Capture the cell that displays the provided text and extract its (x, y) central coordinate. 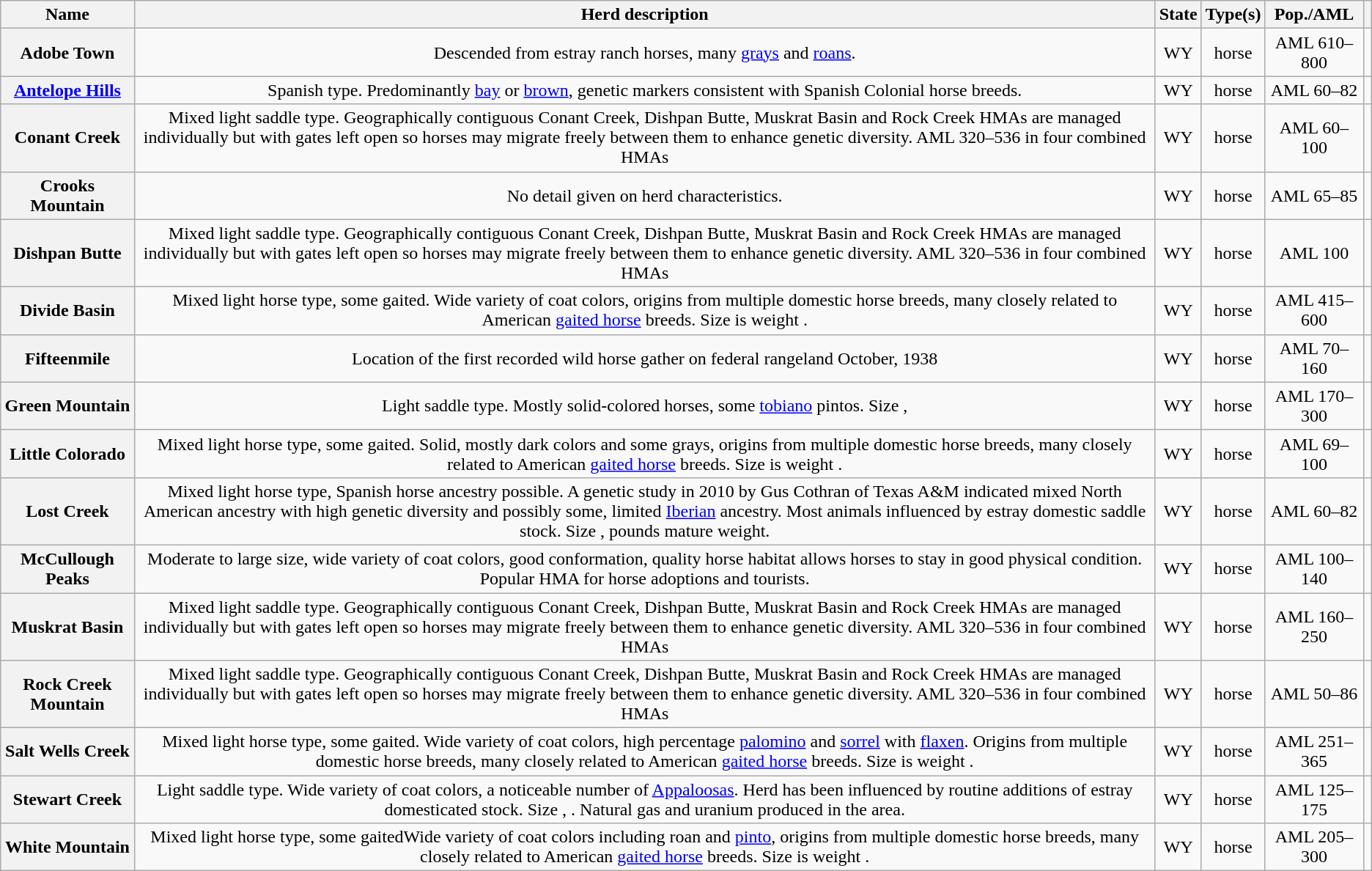
AML 170–300 (1314, 406)
AML 251–365 (1314, 752)
AML 160–250 (1314, 626)
AML 610–800 (1314, 53)
Light saddle type. Mostly solid-colored horses, some tobiano pintos. Size , (645, 406)
Divide Basin (67, 311)
White Mountain (67, 848)
No detail given on herd characteristics. (645, 195)
McCullough Peaks (67, 569)
Stewart Creek (67, 799)
Herd description (645, 15)
AML 125–175 (1314, 799)
Green Mountain (67, 406)
State (1179, 15)
Descended from estray ranch horses, many grays and roans. (645, 53)
AML 100 (1314, 253)
AML 60–100 (1314, 138)
Location of the first recorded wild horse gather on federal rangeland October, 1938 (645, 358)
Type(s) (1233, 15)
Pop./AML (1314, 15)
AML 65–85 (1314, 195)
Little Colorado (67, 453)
Spanish type. Predominantly bay or brown, genetic markers consistent with Spanish Colonial horse breeds. (645, 90)
Dishpan Butte (67, 253)
Name (67, 15)
Fifteenmile (67, 358)
Crooks Mountain (67, 195)
AML 70–160 (1314, 358)
Muskrat Basin (67, 626)
AML 100–140 (1314, 569)
Salt Wells Creek (67, 752)
AML 50–86 (1314, 694)
AML 415–600 (1314, 311)
AML 69–100 (1314, 453)
Rock Creek Mountain (67, 694)
Conant Creek (67, 138)
AML 205–300 (1314, 848)
Adobe Town (67, 53)
Lost Creek (67, 511)
Antelope Hills (67, 90)
